Extract the [x, y] coordinate from the center of the cell holding the provided text.  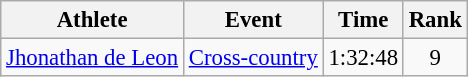
Athlete [92, 20]
Time [363, 20]
9 [435, 58]
Rank [435, 20]
Cross-country [253, 58]
1:32:48 [363, 58]
Jhonathan de Leon [92, 58]
Event [253, 20]
